Output the (x, y) coordinate of the center of the cell containing the given text.  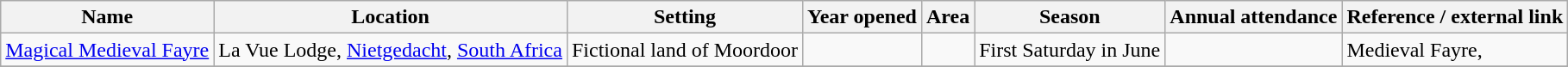
Annual attendance (1254, 17)
Reference / external link (1455, 17)
Location (391, 17)
Setting (685, 17)
Year opened (862, 17)
Name (107, 17)
Medieval Fayre, (1455, 50)
La Vue Lodge, Nietgedacht, South Africa (391, 50)
Season (1069, 17)
Area (947, 17)
First Saturday in June (1069, 50)
Fictional land of Moordoor (685, 50)
Magical Medieval Fayre (107, 50)
